Locate the cell with the specified text and output its (X, Y) center coordinate. 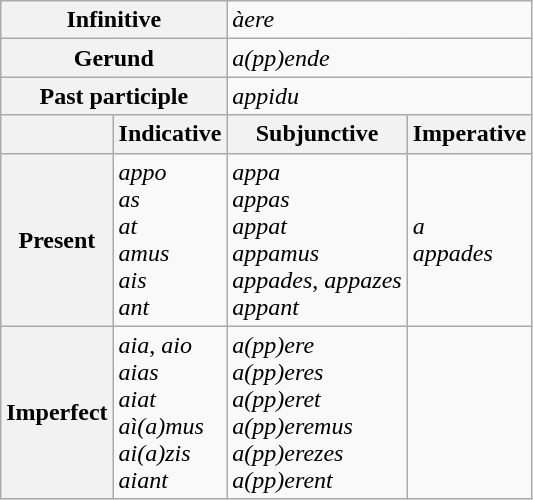
a(pp)ende (380, 58)
appaappasappatappamusappades, appazesappant (317, 240)
aia, aioaiasaiataì(a)musai(a)zisaiant (170, 412)
Gerund (114, 58)
Past participle (114, 96)
Indicative (170, 134)
a(pp)erea(pp)eresa(pp)ereta(pp)eremusa(pp)erezesa(pp)erent (317, 412)
Infinitive (114, 20)
Imperfect (57, 412)
Subjunctive (317, 134)
appoasatamusaisant (170, 240)
appidu (380, 96)
àere (380, 20)
aappades (469, 240)
Imperative (469, 134)
Present (57, 240)
